Return the (x, y) coordinate for the center point of the cell that contains the specified text.  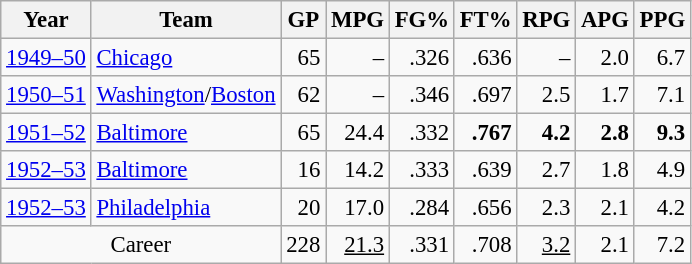
3.2 (546, 245)
FG% (422, 20)
1951–52 (46, 133)
MPG (358, 20)
2.3 (546, 208)
6.7 (662, 58)
4.9 (662, 170)
.656 (486, 208)
24.4 (358, 133)
Washington/Boston (186, 95)
16 (304, 170)
Career (141, 245)
7.2 (662, 245)
.636 (486, 58)
1949–50 (46, 58)
.767 (486, 133)
APG (606, 20)
14.2 (358, 170)
.333 (422, 170)
GP (304, 20)
PPG (662, 20)
.331 (422, 245)
2.8 (606, 133)
1950–51 (46, 95)
21.3 (358, 245)
Philadelphia (186, 208)
228 (304, 245)
7.1 (662, 95)
9.3 (662, 133)
.284 (422, 208)
1.8 (606, 170)
20 (304, 208)
.326 (422, 58)
2.0 (606, 58)
17.0 (358, 208)
2.7 (546, 170)
Year (46, 20)
RPG (546, 20)
FT% (486, 20)
.697 (486, 95)
Chicago (186, 58)
Team (186, 20)
.346 (422, 95)
1.7 (606, 95)
.332 (422, 133)
62 (304, 95)
.708 (486, 245)
2.5 (546, 95)
.639 (486, 170)
